Search for the cell housing the specified text and yield its (X, Y) center coordinate. 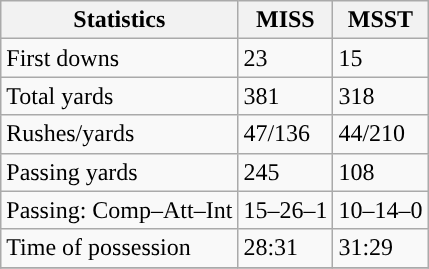
31:29 (380, 248)
Statistics (120, 20)
MISS (286, 20)
15–26–1 (286, 210)
Total yards (120, 96)
15 (380, 58)
245 (286, 172)
Passing: Comp–Att–Int (120, 210)
10–14–0 (380, 210)
Rushes/yards (120, 134)
318 (380, 96)
First downs (120, 58)
47/136 (286, 134)
44/210 (380, 134)
28:31 (286, 248)
Passing yards (120, 172)
23 (286, 58)
Time of possession (120, 248)
381 (286, 96)
MSST (380, 20)
108 (380, 172)
